Provide the (X, Y) coordinate of the cell's center where the given text is located.  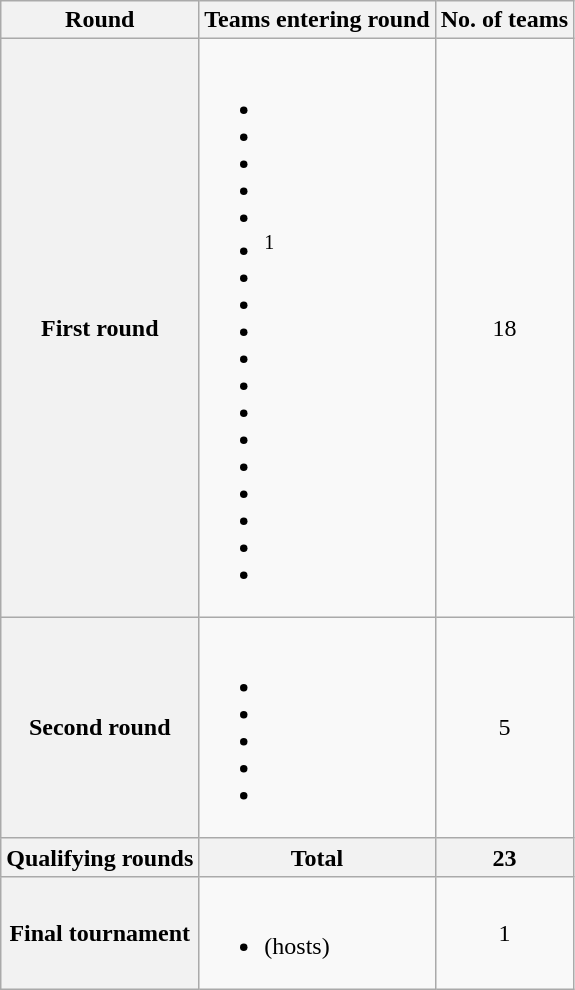
No. of teams (504, 20)
18 (504, 328)
Total (317, 857)
Teams entering round (317, 20)
Second round (100, 728)
23 (504, 857)
Qualifying rounds (100, 857)
5 (504, 728)
(hosts) (317, 932)
Final tournament (100, 932)
First round (100, 328)
Round (100, 20)
